Extract the (x, y) coordinate from the center of the cell holding the provided text.  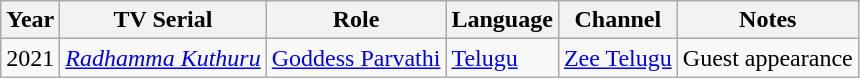
Channel (618, 20)
Radhamma Kuthuru (163, 58)
Guest appearance (768, 58)
Goddess Parvathi (356, 58)
Zee Telugu (618, 58)
Language (502, 20)
2021 (30, 58)
Role (356, 20)
Telugu (502, 58)
Notes (768, 20)
TV Serial (163, 20)
Year (30, 20)
